Provide the [x, y] coordinate of the cell's center where the given text is located.  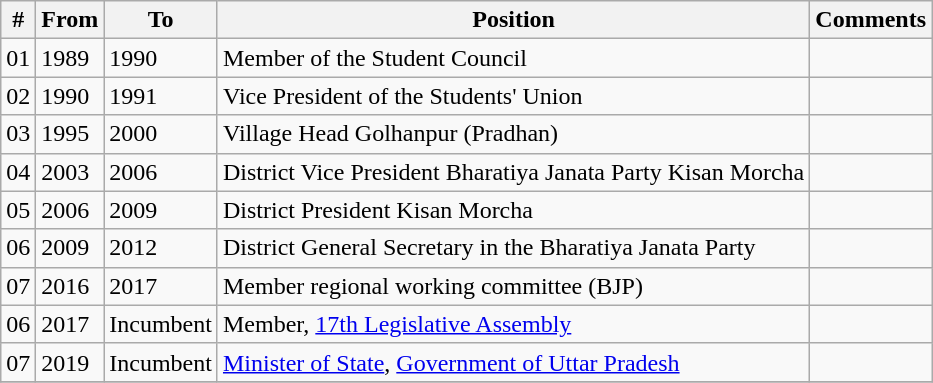
2003 [70, 172]
2019 [70, 362]
Village Head Golhanpur (Pradhan) [513, 134]
District President Kisan Morcha [513, 210]
District Vice President Bharatiya Janata Party Kisan Morcha [513, 172]
1995 [70, 134]
Vice President of the Students' Union [513, 96]
2000 [161, 134]
Position [513, 20]
2016 [70, 286]
03 [18, 134]
2012 [161, 248]
District General Secretary in the Bharatiya Janata Party [513, 248]
05 [18, 210]
# [18, 20]
04 [18, 172]
1991 [161, 96]
From [70, 20]
01 [18, 58]
1989 [70, 58]
Member of the Student Council [513, 58]
02 [18, 96]
Member, 17th Legislative Assembly [513, 324]
Member regional working committee (BJP) [513, 286]
To [161, 20]
Comments [871, 20]
Minister of State, Government of Uttar Pradesh [513, 362]
